Detect which cell encompasses the target text, then output its (X, Y) center coordinate. 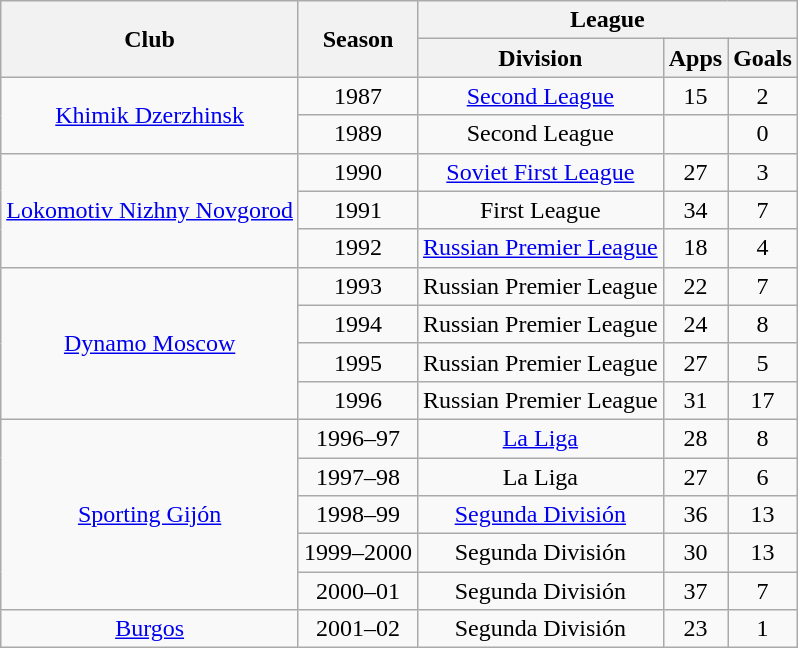
2000–01 (358, 591)
30 (695, 553)
Soviet First League (541, 172)
28 (695, 438)
23 (695, 629)
1991 (358, 210)
1987 (358, 96)
22 (695, 286)
Season (358, 39)
1994 (358, 324)
24 (695, 324)
Apps (695, 58)
17 (763, 400)
First League (541, 210)
Lokomotiv Nizhny Novgorod (150, 210)
0 (763, 134)
1989 (358, 134)
1998–99 (358, 515)
Dynamo Moscow (150, 343)
League (608, 20)
Sporting Gijón (150, 514)
18 (695, 248)
1995 (358, 362)
34 (695, 210)
3 (763, 172)
1997–98 (358, 477)
36 (695, 515)
31 (695, 400)
Club (150, 39)
1996 (358, 400)
Goals (763, 58)
2001–02 (358, 629)
1 (763, 629)
2 (763, 96)
1992 (358, 248)
Division (541, 58)
37 (695, 591)
5 (763, 362)
Khimik Dzerzhinsk (150, 115)
1990 (358, 172)
1996–97 (358, 438)
15 (695, 96)
1999–2000 (358, 553)
6 (763, 477)
Burgos (150, 629)
4 (763, 248)
1993 (358, 286)
